Locate the cell with the specified text and output its (X, Y) center coordinate. 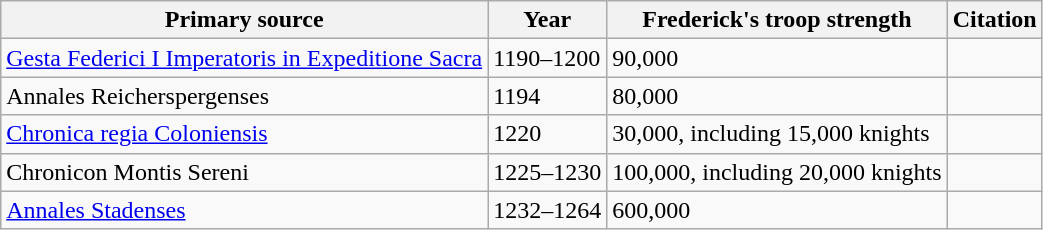
30,000, including 15,000 knights (777, 134)
1232–1264 (548, 210)
Gesta Federici I Imperatoris in Expeditione Sacra (244, 58)
1194 (548, 96)
Annales Stadenses (244, 210)
Year (548, 20)
600,000 (777, 210)
Citation (994, 20)
Chronicon Montis Sereni (244, 172)
1220 (548, 134)
100,000, including 20,000 knights (777, 172)
Chronica regia Coloniensis (244, 134)
90,000 (777, 58)
1190–1200 (548, 58)
Frederick's troop strength (777, 20)
Annales Reicherspergenses (244, 96)
Primary source (244, 20)
1225–1230 (548, 172)
80,000 (777, 96)
